Detect which cell encompasses the target text, then output its (x, y) center coordinate. 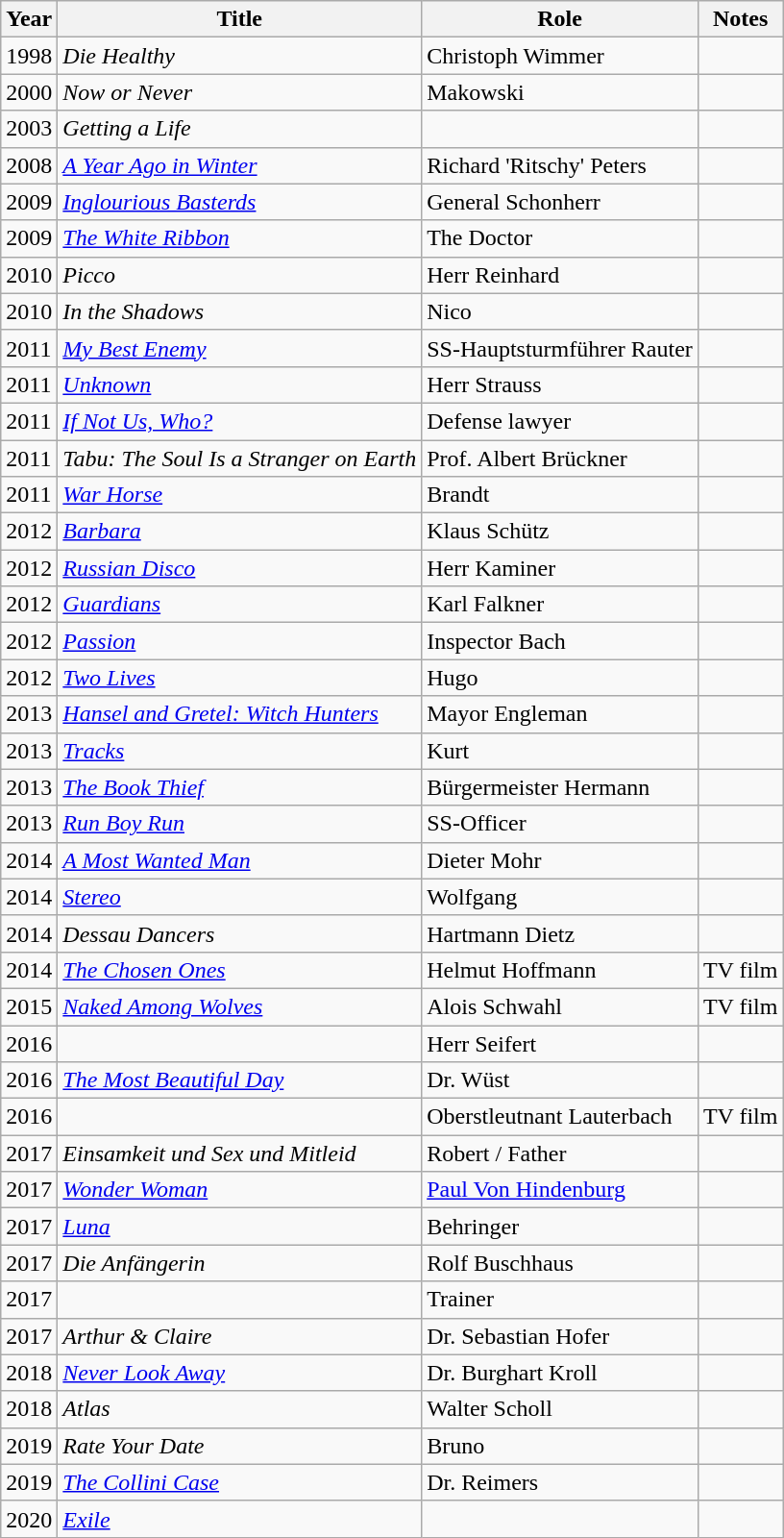
Now or Never (240, 92)
Trainer (560, 1300)
2000 (29, 92)
Year (29, 19)
Die Anfängerin (240, 1263)
Wolfgang (560, 897)
Run Boy Run (240, 824)
Oberstleutnant Lauterbach (560, 1117)
Hugo (560, 678)
Walter Scholl (560, 1409)
Mayor Engleman (560, 714)
Karl Falkner (560, 605)
The Chosen Ones (240, 970)
Rolf Buschhaus (560, 1263)
Never Look Away (240, 1373)
Herr Strauss (560, 384)
Tabu: The Soul Is a Stranger on Earth (240, 459)
2020 (29, 1519)
Herr Kaminer (560, 568)
Two Lives (240, 678)
Robert / Father (560, 1153)
Dr. Wüst (560, 1080)
Makowski (560, 92)
Helmut Hoffmann (560, 970)
Naked Among Wolves (240, 1006)
Klaus Schütz (560, 532)
Richard 'Ritschy' Peters (560, 165)
Tracks (240, 751)
Inglourious Basterds (240, 202)
Title (240, 19)
Nico (560, 311)
Alois Schwahl (560, 1006)
Wonder Woman (240, 1190)
Christoph Wimmer (560, 56)
SS-Officer (560, 824)
Brandt (560, 495)
SS-Hauptsturmführer Rauter (560, 348)
Kurt (560, 751)
War Horse (240, 495)
Russian Disco (240, 568)
My Best Enemy (240, 348)
The White Ribbon (240, 238)
Dieter Mohr (560, 860)
Bürgermeister Hermann (560, 787)
Unknown (240, 384)
Behringer (560, 1227)
Picco (240, 275)
Guardians (240, 605)
A Most Wanted Man (240, 860)
Die Healthy (240, 56)
Getting a Life (240, 129)
Stereo (240, 897)
2003 (29, 129)
Arthur & Claire (240, 1336)
Notes (740, 19)
Herr Seifert (560, 1043)
Luna (240, 1227)
Hartmann Dietz (560, 933)
Defense lawyer (560, 421)
General Schonherr (560, 202)
Atlas (240, 1409)
2015 (29, 1006)
Einsamkeit und Sex und Mitleid (240, 1153)
Hansel and Gretel: Witch Hunters (240, 714)
Dr. Sebastian Hofer (560, 1336)
Role (560, 19)
A Year Ago in Winter (240, 165)
Paul Von Hindenburg (560, 1190)
Herr Reinhard (560, 275)
Inspector Bach (560, 641)
Rate Your Date (240, 1446)
The Collini Case (240, 1482)
Dr. Reimers (560, 1482)
The Book Thief (240, 787)
Dr. Burghart Kroll (560, 1373)
Passion (240, 641)
The Doctor (560, 238)
Barbara (240, 532)
In the Shadows (240, 311)
If Not Us, Who? (240, 421)
Exile (240, 1519)
Prof. Albert Brückner (560, 459)
2008 (29, 165)
The Most Beautiful Day (240, 1080)
Bruno (560, 1446)
1998 (29, 56)
Dessau Dancers (240, 933)
